Search for the cell housing the specified text and yield its [x, y] center coordinate. 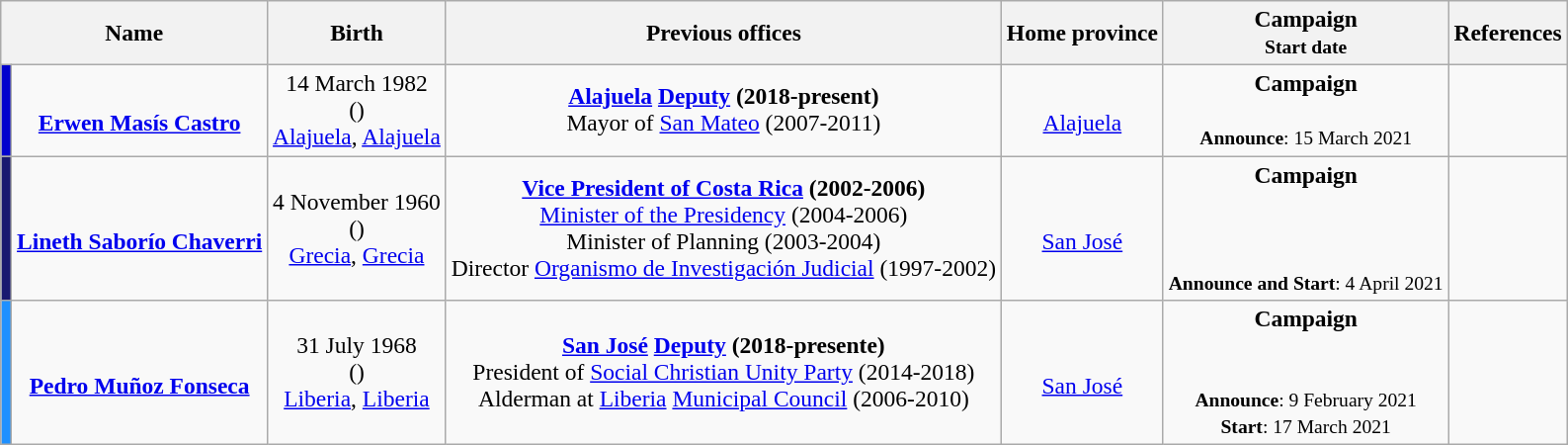
Alajuela Deputy (2018-present)Mayor of San Mateo (2007-2011) [723, 110]
CampaignStart date [1306, 32]
San José Deputy (2018-presente)President of Social Christian Unity Party (2014-2018)Alderman at Liberia Municipal Council (2006-2010) [723, 372]
31 July 1968()Liberia, Liberia [358, 372]
Birth [358, 32]
Name [134, 32]
4 November 1960()Grecia, Grecia [358, 227]
Erwen Masís Castro [140, 110]
Previous offices [723, 32]
Home province [1082, 32]
Pedro Muñoz Fonseca [140, 372]
References [1508, 32]
Campaign Announce and Start: 4 April 2021 [1306, 227]
Campaign Announce: 9 February 2021Start: 17 March 2021 [1306, 372]
Lineth Saborío Chaverri [140, 227]
Alajuela [1082, 110]
CampaignAnnounce: 15 March 2021 [1306, 110]
14 March 1982()Alajuela, Alajuela [358, 110]
